Find where the given text appears and provide that cell's center as (X, Y) coordinate. 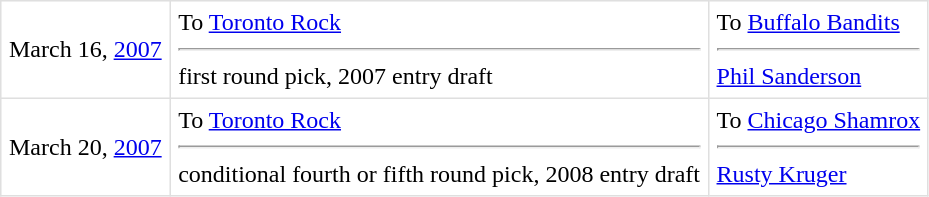
March 16, 2007 (86, 50)
To Buffalo Bandits Phil Sanderson (818, 50)
To Toronto Rock conditional fourth or fifth round pick, 2008 entry draft (439, 147)
March 20, 2007 (86, 147)
To Toronto Rock first round pick, 2007 entry draft (439, 50)
To Chicago Shamrox Rusty Kruger (818, 147)
